Pinpoint the cell where the given text exists, returning its [x, y] midpoint coordinate. 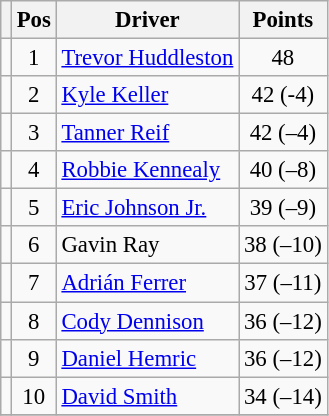
Robbie Kennealy [148, 170]
Kyle Keller [148, 95]
4 [34, 170]
Pos [34, 20]
37 (–11) [283, 283]
Daniel Hemric [148, 358]
Trevor Huddleston [148, 58]
Gavin Ray [148, 245]
1 [34, 58]
Tanner Reif [148, 133]
David Smith [148, 396]
6 [34, 245]
Cody Dennison [148, 321]
42 (–4) [283, 133]
42 (-4) [283, 95]
34 (–14) [283, 396]
48 [283, 58]
Eric Johnson Jr. [148, 208]
9 [34, 358]
40 (–8) [283, 170]
8 [34, 321]
38 (–10) [283, 245]
Driver [148, 20]
5 [34, 208]
2 [34, 95]
Adrián Ferrer [148, 283]
3 [34, 133]
39 (–9) [283, 208]
Points [283, 20]
7 [34, 283]
10 [34, 396]
